From the cell containing the given text, extract its center point as (X, Y) coordinate. 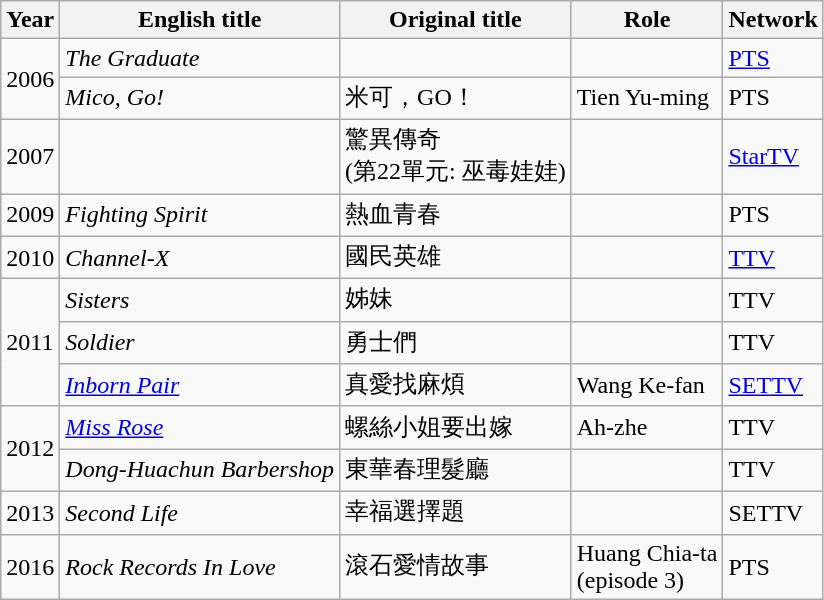
2016 (30, 566)
Mico, Go! (200, 98)
2011 (30, 343)
The Graduate (200, 58)
Soldier (200, 342)
Inborn Pair (200, 386)
2010 (30, 258)
國民英雄 (456, 258)
2009 (30, 216)
English title (200, 20)
Ah-zhe (647, 428)
Wang Ke-fan (647, 386)
真愛找麻煩 (456, 386)
Dong-Huachun Barbershop (200, 470)
Original title (456, 20)
2012 (30, 448)
Miss Rose (200, 428)
熱血青春 (456, 216)
Year (30, 20)
米可，GO！ (456, 98)
東華春理髮廳 (456, 470)
Huang Chia-ta (episode 3) (647, 566)
螺絲小姐要出嫁 (456, 428)
Fighting Spirit (200, 216)
2007 (30, 156)
滾石愛情故事 (456, 566)
Tien Yu-ming (647, 98)
Rock Records In Love (200, 566)
Network (773, 20)
Sisters (200, 300)
2013 (30, 512)
幸福選擇題 (456, 512)
Role (647, 20)
Channel-X (200, 258)
StarTV (773, 156)
驚異傳奇 (第22單元: 巫毒娃娃) (456, 156)
Second Life (200, 512)
2006 (30, 80)
勇士們 (456, 342)
姊妹 (456, 300)
